Identify which cell holds the provided text, then report its [x, y] central coordinate. 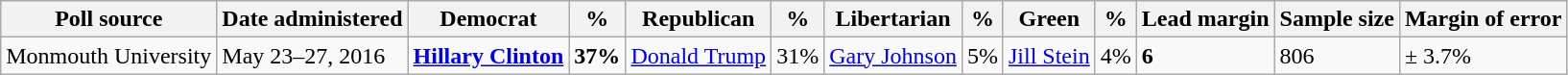
Hillary Clinton [488, 56]
Poll source [109, 19]
Sample size [1337, 19]
Jill Stein [1049, 56]
Libertarian [893, 19]
May 23–27, 2016 [313, 56]
Republican [699, 19]
Margin of error [1484, 19]
Gary Johnson [893, 56]
6 [1205, 56]
Green [1049, 19]
Democrat [488, 19]
5% [983, 56]
4% [1115, 56]
Lead margin [1205, 19]
± 3.7% [1484, 56]
806 [1337, 56]
Donald Trump [699, 56]
37% [597, 56]
Monmouth University [109, 56]
Date administered [313, 19]
31% [798, 56]
